Search for the cell housing the specified text and yield its (x, y) center coordinate. 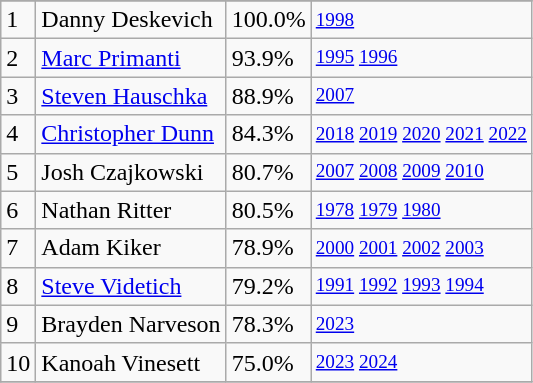
78.9% (268, 248)
Brayden Narveson (131, 324)
1998 (421, 20)
100.0% (268, 20)
Nathan Ritter (131, 210)
2000 2001 2002 2003 (421, 248)
7 (18, 248)
1 (18, 20)
Danny Deskevich (131, 20)
78.3% (268, 324)
Adam Kiker (131, 248)
1991 1992 1993 1994 (421, 286)
Kanoah Vinesett (131, 362)
1995 1996 (421, 58)
80.5% (268, 210)
84.3% (268, 134)
8 (18, 286)
2007 (421, 96)
2023 (421, 324)
75.0% (268, 362)
Steve Videtich (131, 286)
80.7% (268, 172)
2023 2024 (421, 362)
3 (18, 96)
9 (18, 324)
Marc Primanti (131, 58)
4 (18, 134)
6 (18, 210)
93.9% (268, 58)
79.2% (268, 286)
5 (18, 172)
Christopher Dunn (131, 134)
88.9% (268, 96)
2 (18, 58)
1978 1979 1980 (421, 210)
Josh Czajkowski (131, 172)
Steven Hauschka (131, 96)
2007 2008 2009 2010 (421, 172)
10 (18, 362)
2018 2019 2020 2021 2022 (421, 134)
